Scan for the cell matching the given text and deliver its [x, y] coordinate at center. 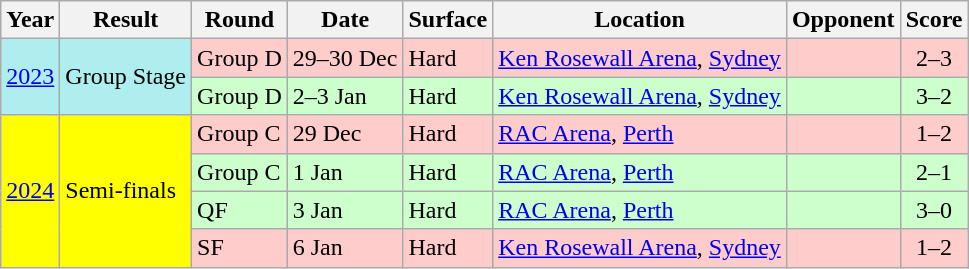
Opponent [843, 20]
3–2 [934, 96]
1 Jan [345, 172]
3–0 [934, 210]
Result [126, 20]
6 Jan [345, 248]
29–30 Dec [345, 58]
SF [240, 248]
2024 [30, 191]
3 Jan [345, 210]
2–3 [934, 58]
Year [30, 20]
Surface [448, 20]
Round [240, 20]
Date [345, 20]
Group Stage [126, 77]
2–1 [934, 172]
2–3 Jan [345, 96]
Score [934, 20]
29 Dec [345, 134]
Location [640, 20]
2023 [30, 77]
Semi-finals [126, 191]
QF [240, 210]
